Provide the [X, Y] coordinate of the cell's center where the given text is located.  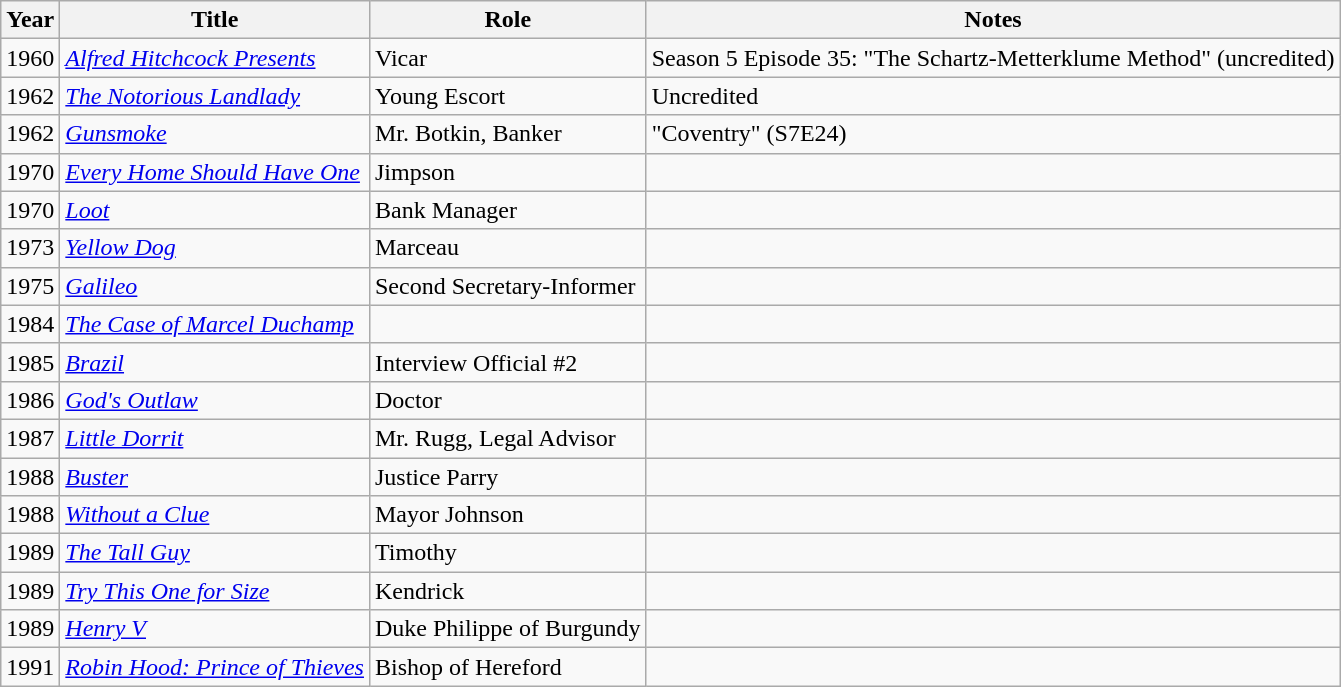
Little Dorrit [215, 438]
The Tall Guy [215, 553]
Second Secretary-Informer [508, 286]
Doctor [508, 400]
1984 [30, 324]
Bank Manager [508, 210]
Kendrick [508, 591]
Alfred Hitchcock Presents [215, 58]
The Case of Marcel Duchamp [215, 324]
Brazil [215, 362]
1975 [30, 286]
Timothy [508, 553]
Interview Official #2 [508, 362]
Title [215, 20]
Buster [215, 477]
Gunsmoke [215, 134]
Robin Hood: Prince of Thieves [215, 667]
God's Outlaw [215, 400]
The Notorious Landlady [215, 96]
Duke Philippe of Burgundy [508, 629]
1973 [30, 248]
1991 [30, 667]
1985 [30, 362]
1987 [30, 438]
"Coventry" (S7E24) [993, 134]
Mr. Rugg, Legal Advisor [508, 438]
Marceau [508, 248]
Try This One for Size [215, 591]
1960 [30, 58]
Mayor Johnson [508, 515]
Year [30, 20]
Uncredited [993, 96]
Bishop of Hereford [508, 667]
Without a Clue [215, 515]
1986 [30, 400]
Season 5 Episode 35: "The Schartz-Metterklume Method" (uncredited) [993, 58]
Mr. Botkin, Banker [508, 134]
Young Escort [508, 96]
Henry V [215, 629]
Vicar [508, 58]
Yellow Dog [215, 248]
Role [508, 20]
Loot [215, 210]
Justice Parry [508, 477]
Every Home Should Have One [215, 172]
Notes [993, 20]
Galileo [215, 286]
Jimpson [508, 172]
